Return the (X, Y) coordinate for the center point of the cell that contains the specified text.  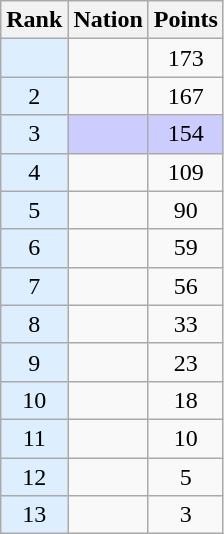
4 (34, 172)
33 (186, 324)
109 (186, 172)
Points (186, 20)
Rank (34, 20)
173 (186, 58)
154 (186, 134)
Nation (108, 20)
23 (186, 362)
6 (34, 248)
13 (34, 515)
2 (34, 96)
59 (186, 248)
8 (34, 324)
11 (34, 438)
90 (186, 210)
12 (34, 477)
56 (186, 286)
167 (186, 96)
18 (186, 400)
7 (34, 286)
9 (34, 362)
